Capture the cell that displays the provided text and extract its (X, Y) central coordinate. 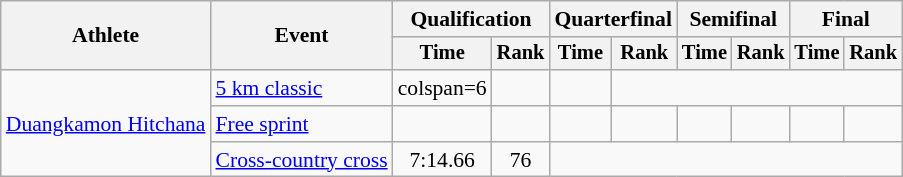
5 km classic (301, 88)
Quarterfinal (613, 19)
Free sprint (301, 124)
Semifinal (733, 19)
colspan=6 (442, 88)
Qualification (472, 19)
Final (845, 19)
Event (301, 36)
Athlete (106, 36)
Duangkamon Hitchana (106, 124)
